Return the [X, Y] coordinate for the center point of the cell that contains the specified text.  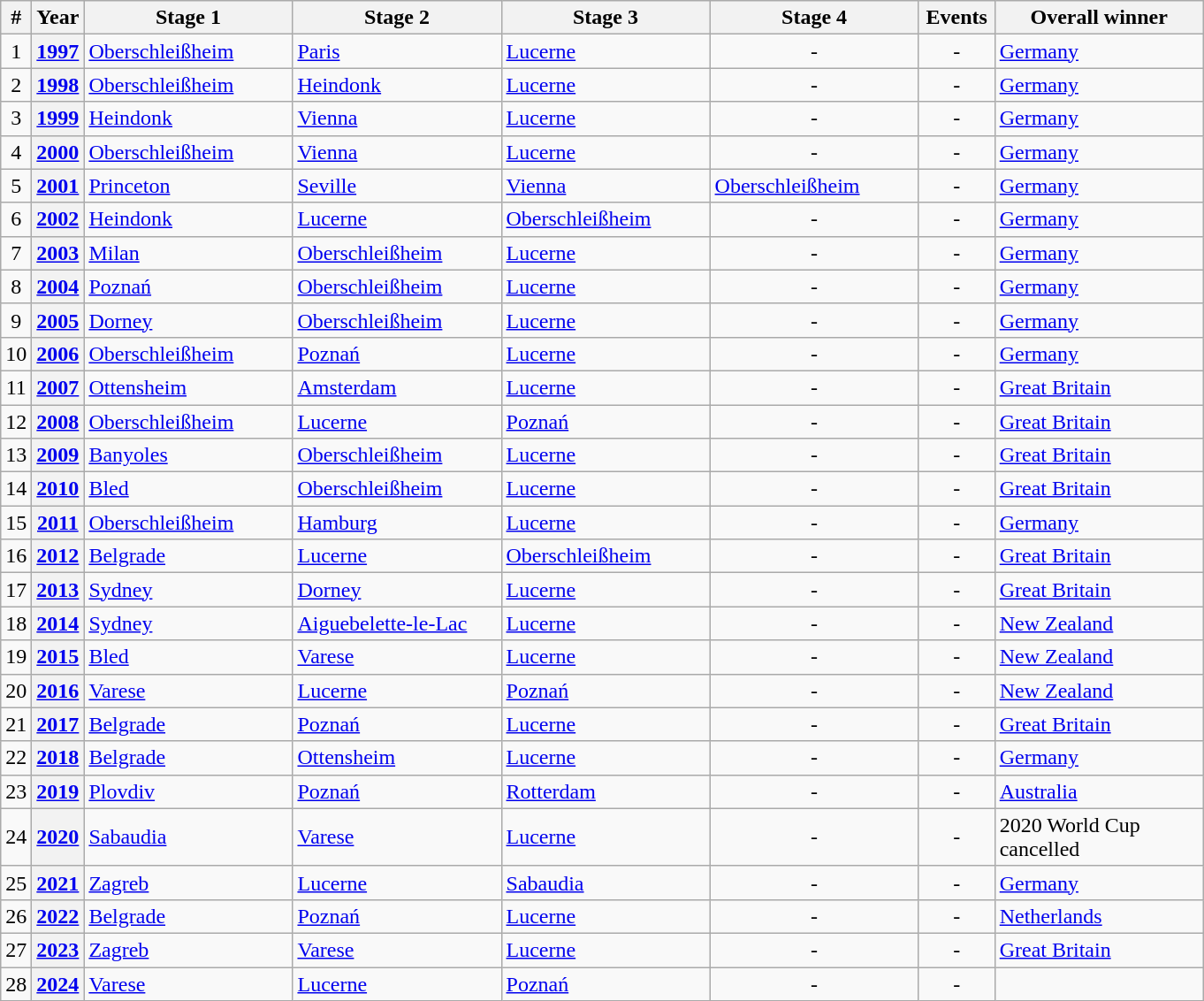
22 [16, 758]
14 [16, 489]
25 [16, 883]
1997 [58, 51]
27 [16, 950]
21 [16, 724]
10 [16, 354]
15 [16, 523]
Year [58, 18]
Hamburg [397, 523]
19 [16, 657]
Netherlands [1099, 916]
2020 World Cup cancelled [1099, 837]
2003 [58, 253]
18 [16, 623]
6 [16, 219]
20 [16, 691]
12 [16, 422]
2 [16, 85]
2023 [58, 950]
2009 [58, 455]
# [16, 18]
4 [16, 152]
1 [16, 51]
2001 [58, 186]
Amsterdam [397, 387]
Overall winner [1099, 18]
2017 [58, 724]
13 [16, 455]
Stage 4 [814, 18]
11 [16, 387]
2012 [58, 556]
2011 [58, 523]
2019 [58, 791]
1998 [58, 85]
17 [16, 590]
2005 [58, 320]
2007 [58, 387]
Aiguebelette-le-Lac [397, 623]
Stage 2 [397, 18]
23 [16, 791]
26 [16, 916]
Paris [397, 51]
2022 [58, 916]
2013 [58, 590]
2010 [58, 489]
Seville [397, 186]
Stage 1 [188, 18]
9 [16, 320]
8 [16, 287]
2002 [58, 219]
7 [16, 253]
2016 [58, 691]
16 [16, 556]
2018 [58, 758]
2006 [58, 354]
1999 [58, 118]
28 [16, 984]
Rotterdam [606, 791]
Events [956, 18]
Australia [1099, 791]
Milan [188, 253]
Princeton [188, 186]
Stage 3 [606, 18]
2021 [58, 883]
24 [16, 837]
Plovdiv [188, 791]
2020 [58, 837]
Banyoles [188, 455]
2024 [58, 984]
2004 [58, 287]
2008 [58, 422]
2000 [58, 152]
2014 [58, 623]
5 [16, 186]
2015 [58, 657]
3 [16, 118]
